Search for the cell housing the specified text and yield its (x, y) center coordinate. 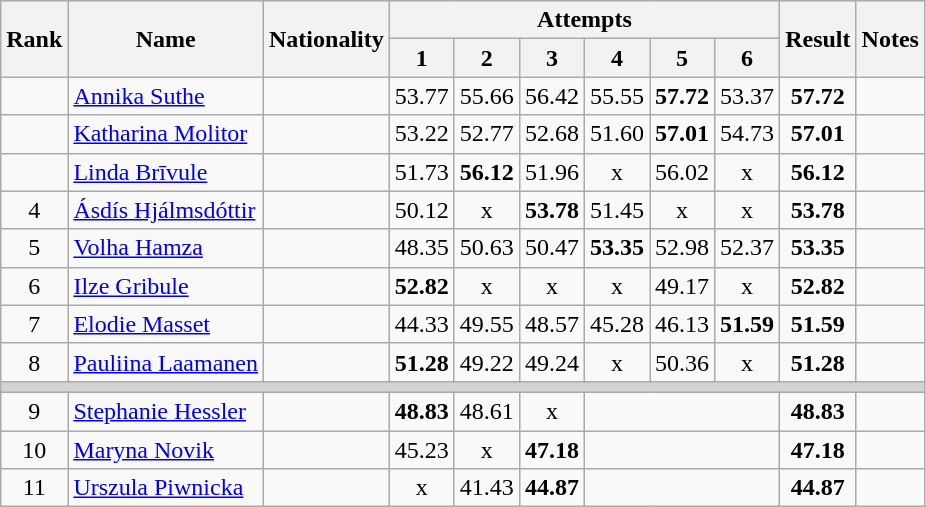
2 (486, 58)
Annika Suthe (166, 96)
Pauliina Laamanen (166, 362)
50.36 (682, 362)
Notes (890, 39)
48.35 (422, 248)
52.68 (552, 134)
48.61 (486, 411)
50.63 (486, 248)
44.33 (422, 324)
49.24 (552, 362)
Name (166, 39)
56.02 (682, 172)
41.43 (486, 488)
9 (34, 411)
49.22 (486, 362)
53.77 (422, 96)
51.73 (422, 172)
3 (552, 58)
53.22 (422, 134)
Stephanie Hessler (166, 411)
7 (34, 324)
45.23 (422, 449)
10 (34, 449)
1 (422, 58)
48.57 (552, 324)
11 (34, 488)
55.66 (486, 96)
51.45 (616, 210)
Volha Hamza (166, 248)
51.96 (552, 172)
46.13 (682, 324)
Rank (34, 39)
56.42 (552, 96)
53.37 (748, 96)
Ilze Gribule (166, 286)
52.77 (486, 134)
Result (818, 39)
49.55 (486, 324)
Attempts (584, 20)
52.98 (682, 248)
Katharina Molitor (166, 134)
Linda Brīvule (166, 172)
Urszula Piwnicka (166, 488)
50.47 (552, 248)
54.73 (748, 134)
49.17 (682, 286)
50.12 (422, 210)
Ásdís Hjálmsdóttir (166, 210)
45.28 (616, 324)
8 (34, 362)
Maryna Novik (166, 449)
Nationality (327, 39)
55.55 (616, 96)
52.37 (748, 248)
51.60 (616, 134)
Elodie Masset (166, 324)
